Find where the given text appears and provide that cell's center as (x, y) coordinate. 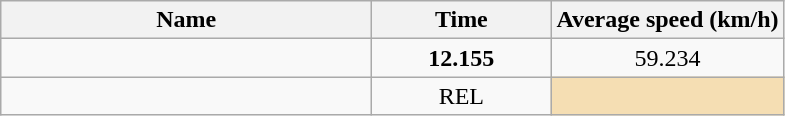
Average speed (km/h) (668, 20)
59.234 (668, 58)
Time (462, 20)
REL (462, 96)
Name (186, 20)
12.155 (462, 58)
